Locate the cell with the specified text and output its [x, y] center coordinate. 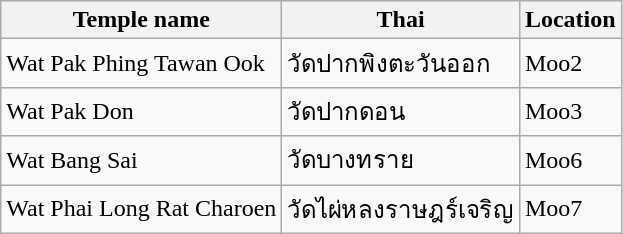
Temple name [142, 20]
Wat Pak Don [142, 112]
วัดปากดอน [401, 112]
Moo7 [570, 208]
วัดไผ่หลงราษฎร์เจริญ [401, 208]
Wat Pak Phing Tawan Ook [142, 64]
Wat Bang Sai [142, 160]
Moo2 [570, 64]
Location [570, 20]
วัดบางทราย [401, 160]
Moo6 [570, 160]
Wat Phai Long Rat Charoen [142, 208]
วัดปากพิงตะวันออก [401, 64]
Moo3 [570, 112]
Thai [401, 20]
